Determine the (x, y) coordinate at the center of the cell enclosing the given text.  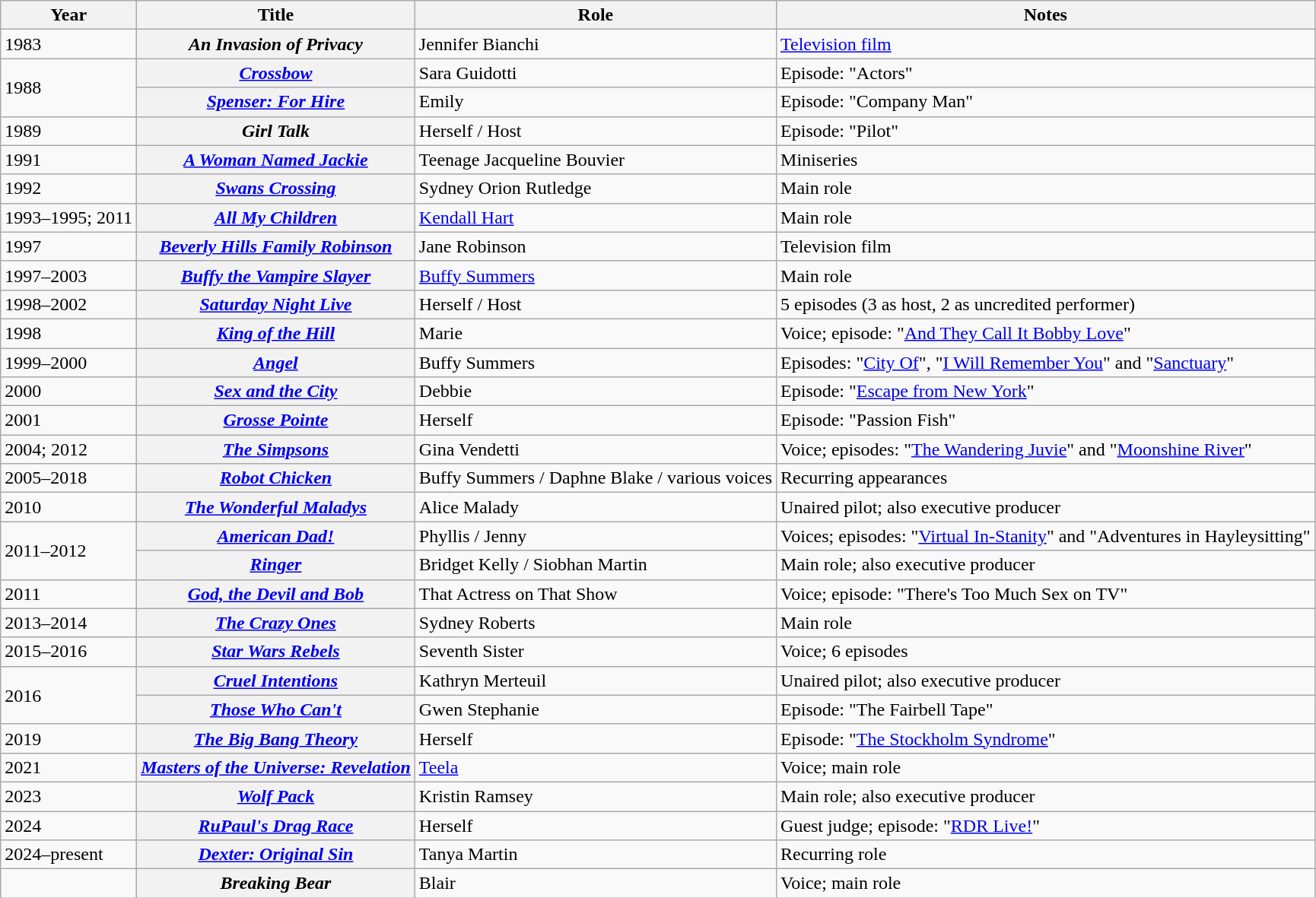
1992 (68, 189)
Year (68, 15)
2013–2014 (68, 623)
Buffy Summers / Daphne Blake / various voices (595, 478)
Wolf Pack (276, 796)
Crossbow (276, 73)
2005–2018 (68, 478)
Blair (595, 884)
Jennifer Bianchi (595, 44)
Seventh Sister (595, 652)
Angel (276, 363)
Sydney Roberts (595, 623)
Voice; episode: "There's Too Much Sex on TV" (1046, 594)
2019 (68, 738)
Episode: "The Stockholm Syndrome" (1046, 738)
Kendall Hart (595, 217)
1983 (68, 44)
Episode: "The Fairbell Tape" (1046, 709)
Notes (1046, 15)
1989 (68, 131)
2015–2016 (68, 652)
Kristin Ramsey (595, 796)
The Wonderful Maladys (276, 507)
Jane Robinson (595, 246)
Episode: "Passion Fish" (1046, 420)
1997–2003 (68, 275)
Miniseries (1046, 160)
Episode: "Escape from New York" (1046, 392)
The Crazy Ones (276, 623)
Episode: "Pilot" (1046, 131)
That Actress on That Show (595, 594)
Beverly Hills Family Robinson (276, 246)
Star Wars Rebels (276, 652)
Alice Malady (595, 507)
2024–present (68, 855)
Voice; episodes: "The Wandering Juvie" and "Moonshine River" (1046, 449)
Guest judge; episode: "RDR Live!" (1046, 825)
RuPaul's Drag Race (276, 825)
Kathryn Merteuil (595, 681)
2000 (68, 392)
Sara Guidotti (595, 73)
All My Children (276, 217)
1993–1995; 2011 (68, 217)
Role (595, 15)
Saturday Night Live (276, 304)
Teela (595, 767)
Girl Talk (276, 131)
1991 (68, 160)
Voice; episode: "And They Call It Bobby Love" (1046, 333)
2001 (68, 420)
Episode: "Company Man" (1046, 102)
Ringer (276, 565)
1988 (68, 87)
Cruel Intentions (276, 681)
An Invasion of Privacy (276, 44)
Marie (595, 333)
Spenser: For Hire (276, 102)
2021 (68, 767)
Episode: "Actors" (1046, 73)
Title (276, 15)
Robot Chicken (276, 478)
God, the Devil and Bob (276, 594)
Phyllis / Jenny (595, 536)
Sex and the City (276, 392)
2016 (68, 695)
Masters of the Universe: Revelation (276, 767)
Voices; episodes: "Virtual In-Stanity" and "Adventures in Hayleysitting" (1046, 536)
Gwen Stephanie (595, 709)
Swans Crossing (276, 189)
2024 (68, 825)
Sydney Orion Rutledge (595, 189)
1997 (68, 246)
Tanya Martin (595, 855)
Recurring role (1046, 855)
The Big Bang Theory (276, 738)
2011–2012 (68, 551)
Teenage Jacqueline Bouvier (595, 160)
Bridget Kelly / Siobhan Martin (595, 565)
The Simpsons (276, 449)
Buffy the Vampire Slayer (276, 275)
Gina Vendetti (595, 449)
American Dad! (276, 536)
Breaking Bear (276, 884)
Grosse Pointe (276, 420)
2011 (68, 594)
Recurring appearances (1046, 478)
1998 (68, 333)
2004; 2012 (68, 449)
Episodes: "City Of", "I Will Remember You" and "Sanctuary" (1046, 363)
2023 (68, 796)
King of the Hill (276, 333)
Debbie (595, 392)
A Woman Named Jackie (276, 160)
1998–2002 (68, 304)
Voice; 6 episodes (1046, 652)
Dexter: Original Sin (276, 855)
1999–2000 (68, 363)
5 episodes (3 as host, 2 as uncredited performer) (1046, 304)
Those Who Can't (276, 709)
2010 (68, 507)
Emily (595, 102)
